Search for the cell housing the specified text and yield its (X, Y) center coordinate. 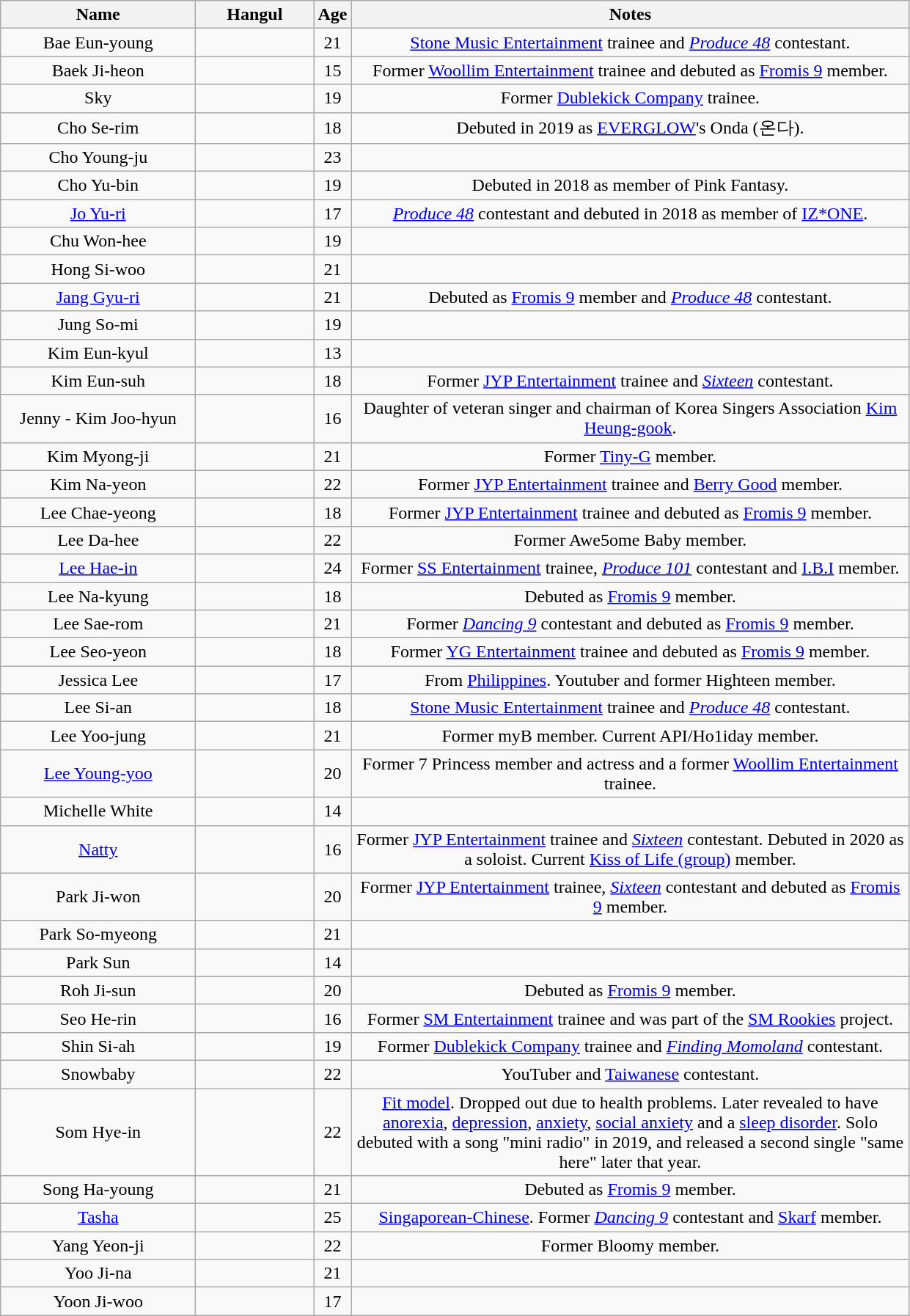
Debuted in 2019 as EVERGLOW's Onda (온다). (631, 128)
Produce 48 contestant and debuted in 2018 as member of IZ*ONE. (631, 213)
Kim Na-yeon (98, 484)
Former myB member. Current API/Ho1iday member. (631, 736)
Park Ji-won (98, 896)
Former SS Entertainment trainee, Produce 101 contestant and I.B.I member. (631, 568)
Former JYP Entertainment trainee and Sixteen contestant. Debuted in 2020 as a soloist. Current Kiss of Life (group) member. (631, 849)
Former JYP Entertainment trainee, Sixteen contestant and debuted as Fromis 9 member. (631, 896)
Former JYP Entertainment trainee and Sixteen contestant. (631, 381)
Lee Yoo-jung (98, 736)
Former Woollim Entertainment trainee and debuted as Fromis 9 member. (631, 70)
Kim Eun-kyul (98, 353)
Chu Won-hee (98, 241)
Former Dublekick Company trainee and Finding Momoland contestant. (631, 1046)
Seo He-rin (98, 1018)
YouTuber and Taiwanese contestant. (631, 1074)
Bae Eun-young (98, 43)
Yoo Ji-na (98, 1273)
Debuted as Fromis 9 member and Produce 48 contestant. (631, 297)
Jo Yu-ri (98, 213)
Former Dublekick Company trainee. (631, 98)
15 (333, 70)
Natty (98, 849)
Michelle White (98, 811)
Hong Si-woo (98, 269)
13 (333, 353)
Debuted in 2018 as member of Pink Fantasy. (631, 186)
Kim Myong-ji (98, 456)
Singaporean-Chinese. Former Dancing 9 contestant and Skarf member. (631, 1218)
Lee Na-kyung (98, 596)
Lee Young-yoo (98, 773)
Baek Ji-heon (98, 70)
Cho Young-ju (98, 158)
Lee Hae-in (98, 568)
Kim Eun-suh (98, 381)
Lee Chae-yeong (98, 512)
Former Bloomy member. (631, 1246)
23 (333, 158)
Som Hye-in (98, 1133)
Former SM Entertainment trainee and was part of the SM Rookies project. (631, 1018)
Song Ha-young (98, 1190)
Age (333, 15)
Jang Gyu-ri (98, 297)
Park So-myeong (98, 935)
Daughter of veteran singer and chairman of Korea Singers Association Kim Heung-gook. (631, 418)
Jessica Lee (98, 680)
Former JYP Entertainment trainee and Berry Good member. (631, 484)
Former 7 Princess member and actress and a former Woollim Entertainment trainee. (631, 773)
Lee Seo-yeon (98, 652)
Yoon Ji-woo (98, 1301)
Tasha (98, 1218)
Lee Sae-rom (98, 624)
Former JYP Entertainment trainee and debuted as Fromis 9 member. (631, 512)
Snowbaby (98, 1074)
Former Awe5ome Baby member. (631, 540)
Cho Se-rim (98, 128)
Notes (631, 15)
24 (333, 568)
Shin Si-ah (98, 1046)
Hangul (255, 15)
Park Sun (98, 962)
Sky (98, 98)
Cho Yu-bin (98, 186)
25 (333, 1218)
Roh Ji-sun (98, 990)
Jenny - Kim Joo-hyun (98, 418)
From Philippines. Youtuber and former Highteen member. (631, 680)
Jung So-mi (98, 325)
Former Tiny-G member. (631, 456)
Yang Yeon-ji (98, 1246)
Lee Si-an (98, 708)
Lee Da-hee (98, 540)
Name (98, 15)
Former Dancing 9 contestant and debuted as Fromis 9 member. (631, 624)
Former YG Entertainment trainee and debuted as Fromis 9 member. (631, 652)
